For the text-containing cell, return its midpoint in (X, Y) coordinate format. 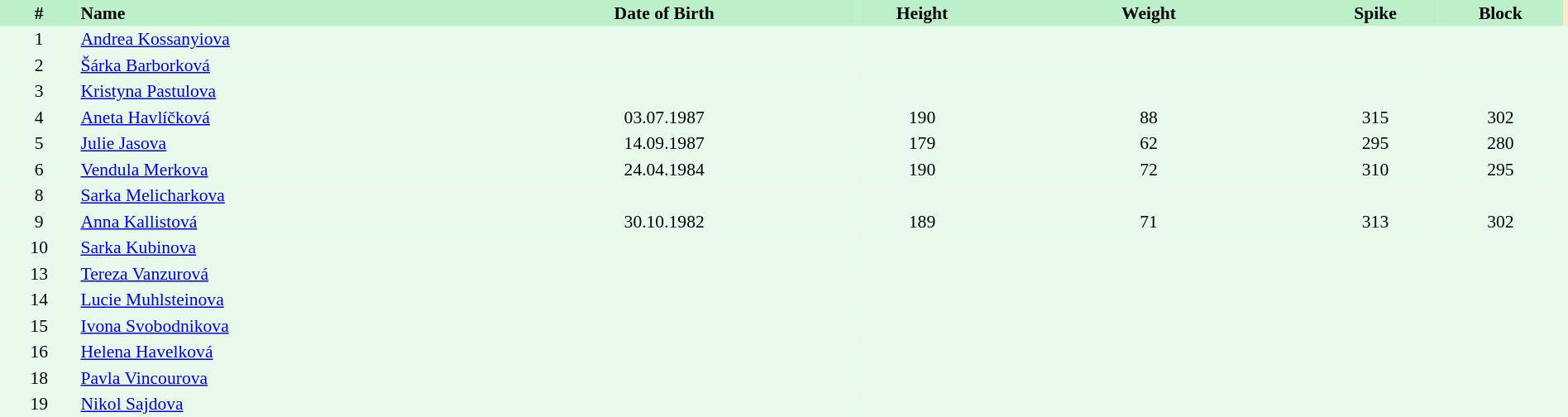
Andrea Kossanyiova (273, 40)
6 (39, 170)
280 (1500, 144)
Anna Kallistová (273, 222)
Sarka Melicharkova (273, 195)
Height (921, 13)
9 (39, 222)
88 (1150, 117)
14 (39, 300)
Date of Birth (664, 13)
Spike (1374, 13)
4 (39, 117)
18 (39, 378)
Pavla Vincourova (273, 378)
Lucie Muhlsteinova (273, 300)
310 (1374, 170)
62 (1150, 144)
16 (39, 352)
189 (921, 222)
10 (39, 248)
Block (1500, 13)
13 (39, 274)
Julie Jasova (273, 144)
2 (39, 65)
14.09.1987 (664, 144)
Tereza Vanzurová (273, 274)
313 (1374, 222)
Helena Havelková (273, 352)
# (39, 13)
Weight (1150, 13)
Kristyna Pastulova (273, 91)
03.07.1987 (664, 117)
Ivona Svobodnikova (273, 326)
315 (1374, 117)
Nikol Sajdova (273, 404)
72 (1150, 170)
Šárka Barborková (273, 65)
Sarka Kubinova (273, 248)
Name (273, 13)
8 (39, 195)
179 (921, 144)
1 (39, 40)
24.04.1984 (664, 170)
Aneta Havlíčková (273, 117)
3 (39, 91)
19 (39, 404)
30.10.1982 (664, 222)
5 (39, 144)
15 (39, 326)
Vendula Merkova (273, 170)
71 (1150, 222)
